Return the [x, y] coordinate for the center point of the cell that contains the specified text.  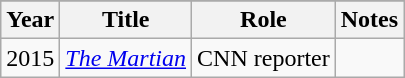
Role [264, 20]
2015 [30, 58]
Year [30, 20]
CNN reporter [264, 58]
Title [126, 20]
The Martian [126, 58]
Notes [369, 20]
